Provide the [X, Y] coordinate of the cell's center where the given text is located.  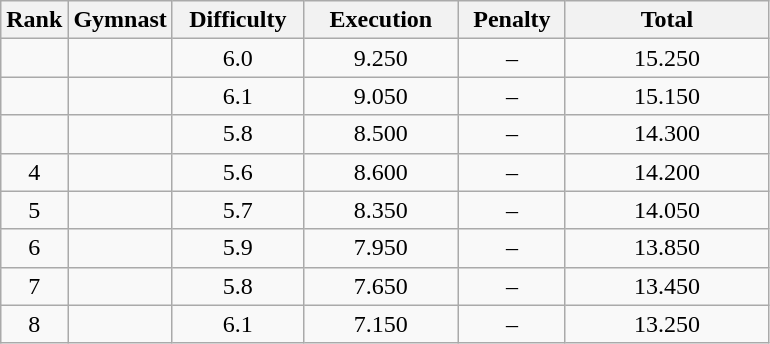
6 [34, 248]
5 [34, 210]
Difficulty [238, 20]
7 [34, 286]
8.500 [380, 134]
8.350 [380, 210]
Rank [34, 20]
13.850 [666, 248]
7.950 [380, 248]
15.250 [666, 58]
8 [34, 324]
5.6 [238, 172]
9.050 [380, 96]
7.150 [380, 324]
6.0 [238, 58]
Total [666, 20]
7.650 [380, 286]
14.200 [666, 172]
14.050 [666, 210]
Penalty [512, 20]
13.450 [666, 286]
Execution [380, 20]
5.9 [238, 248]
13.250 [666, 324]
9.250 [380, 58]
5.7 [238, 210]
4 [34, 172]
15.150 [666, 96]
Gymnast [120, 20]
14.300 [666, 134]
8.600 [380, 172]
